Search for the cell housing the specified text and yield its (x, y) center coordinate. 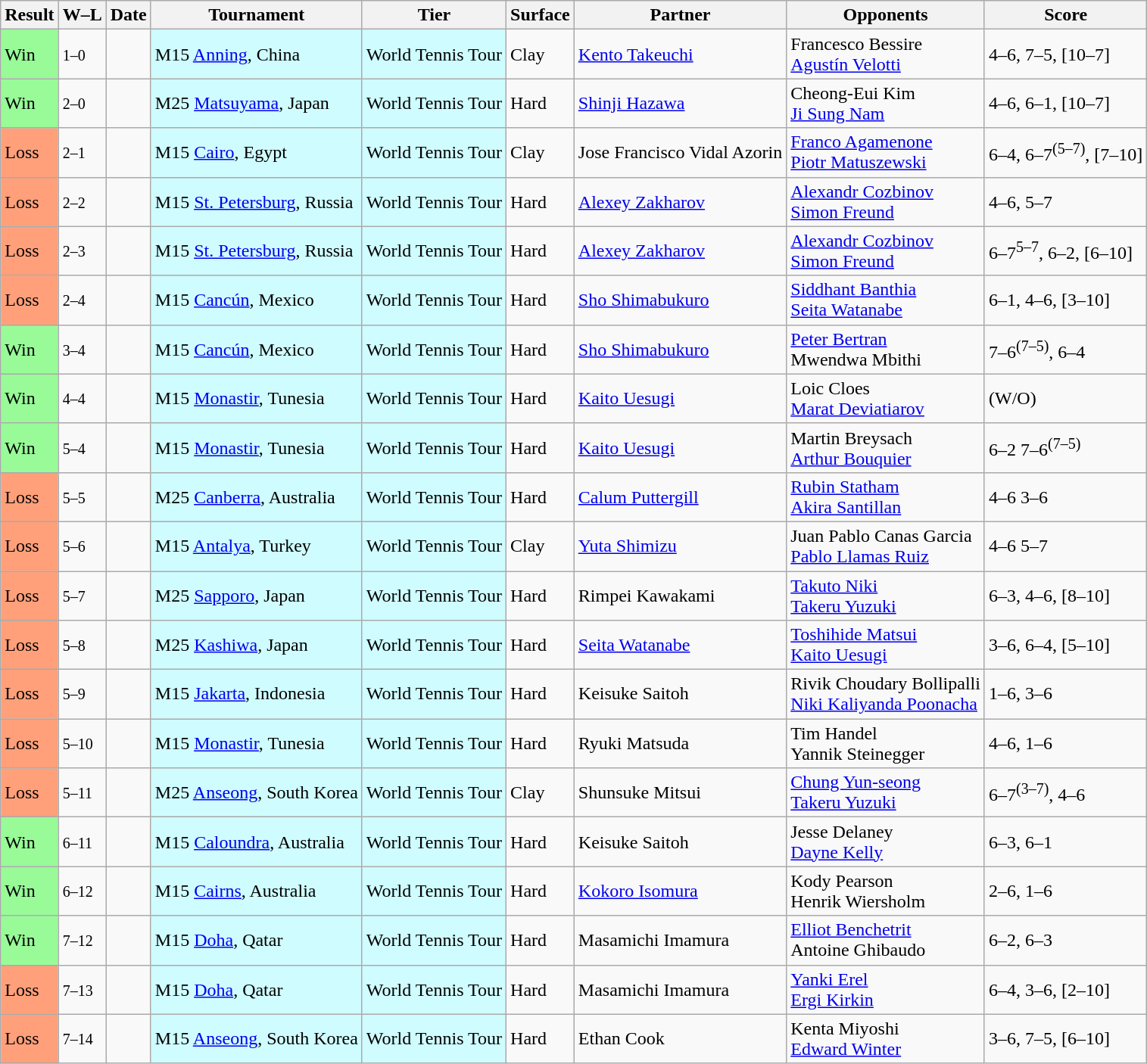
M15 Caloundra, Australia (256, 842)
M25 Canberra, Australia (256, 496)
M25 Sapporo, Japan (256, 595)
6–2 7–6(7–5) (1065, 448)
6–7(3–7), 4–6 (1065, 793)
4–6 3–6 (1065, 496)
7–6(7–5), 6–4 (1065, 350)
M15 Cairo, Egypt (256, 153)
6–75–7, 6–2, [6–10] (1065, 251)
M15 Anning, China (256, 54)
Takuto Niki Takeru Yuzuki (886, 595)
6–3, 4–6, [8–10] (1065, 595)
Kokoro Isomura (680, 891)
5–11 (82, 793)
7–12 (82, 940)
Opponents (886, 15)
4–6 5–7 (1065, 546)
Surface (541, 15)
4–6, 5–7 (1065, 201)
M15 Cairns, Australia (256, 891)
6–4, 6–7(5–7), [7–10] (1065, 153)
Rubin Statham Akira Santillan (886, 496)
Yuta Shimizu (680, 546)
2–3 (82, 251)
Rivik Choudary Bollipalli Niki Kaliyanda Poonacha (886, 695)
Franco Agamenone Piotr Matuszewski (886, 153)
2–6, 1–6 (1065, 891)
Tournament (256, 15)
4–6, 1–6 (1065, 743)
Rimpei Kawakami (680, 595)
5–7 (82, 595)
Ethan Cook (680, 1038)
Elliot Benchetrit Antoine Ghibaudo (886, 940)
4–6, 6–1, [10–7] (1065, 103)
6–1, 4–6, [3–10] (1065, 300)
Loic Cloes Marat Deviatiarov (886, 398)
Juan Pablo Canas Garcia Pablo Llamas Ruiz (886, 546)
3–6, 7–5, [6–10] (1065, 1038)
Francesco Bessire Agustín Velotti (886, 54)
Shunsuke Mitsui (680, 793)
4–4 (82, 398)
Shinji Hazawa (680, 103)
M25 Kashiwa, Japan (256, 645)
Toshihide Matsui Kaito Uesugi (886, 645)
Result (30, 15)
Seita Watanabe (680, 645)
5–4 (82, 448)
7–13 (82, 990)
Tier (434, 15)
M15 Antalya, Turkey (256, 546)
3–4 (82, 350)
M15 Jakarta, Indonesia (256, 695)
1–6, 3–6 (1065, 695)
Tim Handel Yannik Steinegger (886, 743)
2–1 (82, 153)
Chung Yun-seong Takeru Yuzuki (886, 793)
Jose Francisco Vidal Azorin (680, 153)
Calum Puttergill (680, 496)
2–4 (82, 300)
6–11 (82, 842)
M15 Anseong, South Korea (256, 1038)
Kento Takeuchi (680, 54)
7–14 (82, 1038)
Kenta Miyoshi Edward Winter (886, 1038)
Score (1065, 15)
Cheong-Eui Kim Ji Sung Nam (886, 103)
(W/O) (1065, 398)
5–10 (82, 743)
Yanki Erel Ergi Kirkin (886, 990)
Date (129, 15)
Ryuki Matsuda (680, 743)
Peter Bertran Mwendwa Mbithi (886, 350)
4–6, 7–5, [10–7] (1065, 54)
2–2 (82, 201)
5–5 (82, 496)
1–0 (82, 54)
3–6, 6–4, [5–10] (1065, 645)
Siddhant Banthia Seita Watanabe (886, 300)
5–8 (82, 645)
6–12 (82, 891)
5–9 (82, 695)
Jesse Delaney Dayne Kelly (886, 842)
W–L (82, 15)
Partner (680, 15)
Kody Pearson Henrik Wiersholm (886, 891)
5–6 (82, 546)
6–4, 3–6, [2–10] (1065, 990)
M25 Anseong, South Korea (256, 793)
6–2, 6–3 (1065, 940)
6–3, 6–1 (1065, 842)
Martin Breysach Arthur Bouquier (886, 448)
M25 Matsuyama, Japan (256, 103)
2–0 (82, 103)
